Determine the [x, y] coordinate at the center of the cell enclosing the given text.  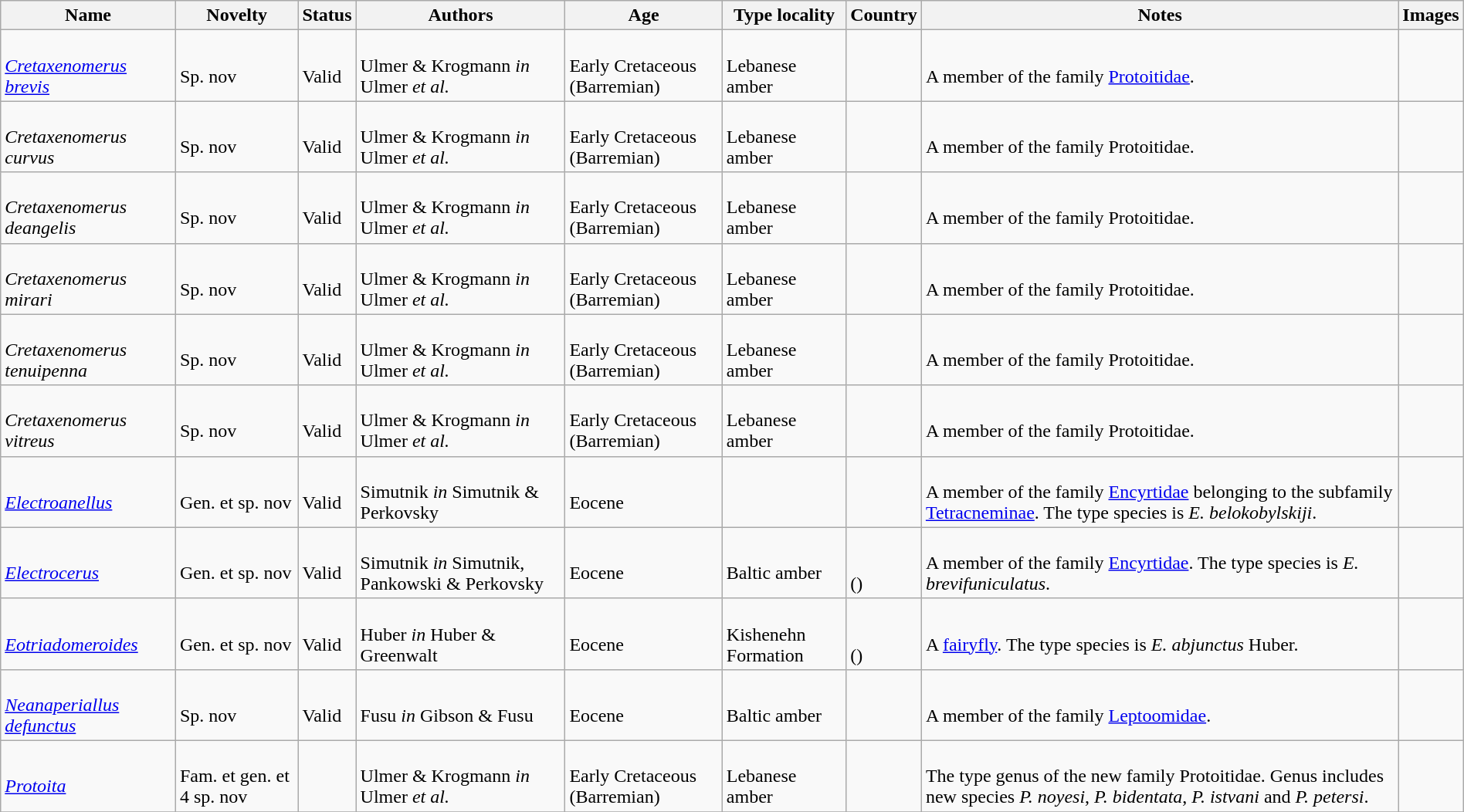
Notes [1160, 15]
A fairyfly. The type species is E. abjunctus Huber. [1160, 634]
Cretaxenomerus tenuipenna [88, 350]
Electroanellus [88, 492]
Age [644, 15]
Images [1431, 15]
Cretaxenomerus mirari [88, 279]
Name [88, 15]
Protoita [88, 776]
A member of the family Encyrtidae. The type species is E. brevifuniculatus. [1160, 563]
Electrocerus [88, 563]
Kishenehn Formation [784, 634]
Country [884, 15]
Fam. et gen. et 4 sp. nov [236, 776]
Cretaxenomerus vitreus [88, 421]
Huber in Huber & Greenwalt [460, 634]
A member of the family Leptoomidae. [1160, 705]
Cretaxenomerus brevis [88, 66]
Simutnik in Simutnik & Perkovsky [460, 492]
The type genus of the new family Protoitidae. Genus includes new species P. noyesi, P. bidentata, P. istvani and P. petersi. [1160, 776]
A member of the family Encyrtidae belonging to the subfamily Tetracneminae. The type species is E. belokobylskiji. [1160, 492]
Authors [460, 15]
Eotriadomeroides [88, 634]
Neanaperiallus defunctus [88, 705]
Fusu in Gibson & Fusu [460, 705]
Simutnik in Simutnik, Pankowski & Perkovsky [460, 563]
Cretaxenomerus curvus [88, 137]
Cretaxenomerus deangelis [88, 208]
Status [327, 15]
Type locality [784, 15]
Novelty [236, 15]
